Search for the cell housing the specified text and yield its (X, Y) center coordinate. 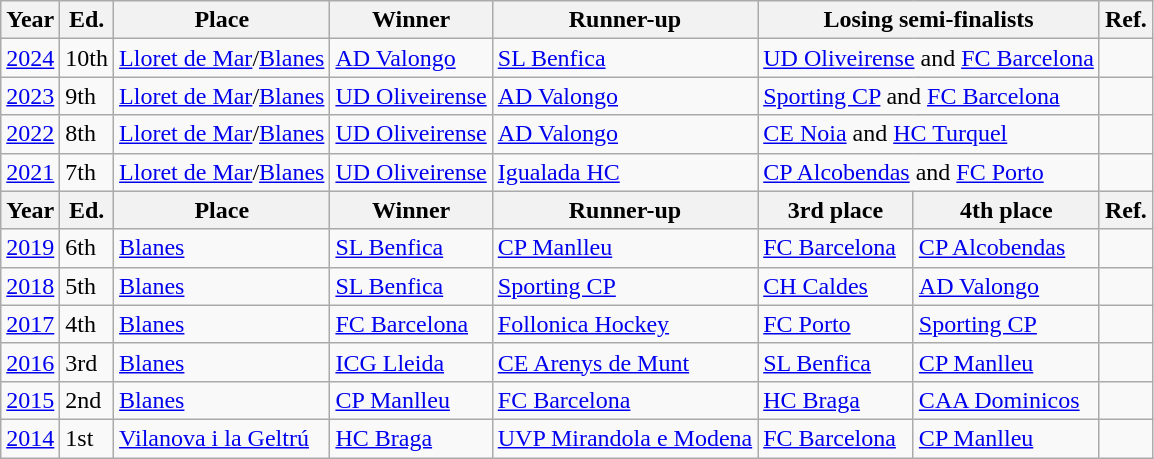
2015 (30, 400)
Follonica Hockey (624, 324)
ICG Lleida (411, 362)
UD Oliveirense and FC Barcelona (929, 58)
Losing semi-finalists (929, 20)
8th (87, 134)
Igualada HC (624, 172)
2023 (30, 96)
2014 (30, 438)
UVP Mirandola e Modena (624, 438)
7th (87, 172)
4th (87, 324)
2021 (30, 172)
CE Arenys de Munt (624, 362)
CAA Dominicos (1006, 400)
Sporting CP and FC Barcelona (929, 96)
6th (87, 248)
2018 (30, 286)
3rd place (836, 210)
2022 (30, 134)
10th (87, 58)
5th (87, 286)
CH Caldes (836, 286)
3rd (87, 362)
2nd (87, 400)
FC Porto (836, 324)
CP Alcobendas (1006, 248)
2016 (30, 362)
Vilanova i la Geltrú (222, 438)
CE Noia and HC Turquel (929, 134)
2019 (30, 248)
CP Alcobendas and FC Porto (929, 172)
2017 (30, 324)
4th place (1006, 210)
2024 (30, 58)
1st (87, 438)
9th (87, 96)
